For the text-containing cell, return its midpoint in [x, y] coordinate format. 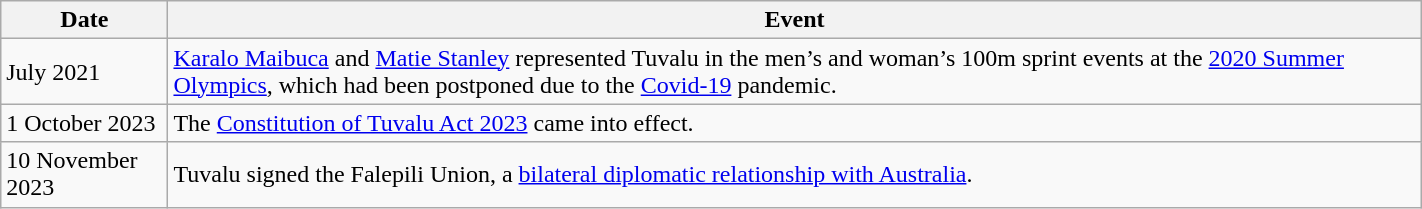
The Constitution of Tuvalu Act 2023 came into effect. [794, 123]
Event [794, 20]
1 October 2023 [84, 123]
Tuvalu signed the Falepili Union, a bilateral diplomatic relationship with Australia. [794, 174]
Date [84, 20]
July 2021 [84, 72]
10 November 2023 [84, 174]
